From the cell containing the given text, extract its center point as (X, Y) coordinate. 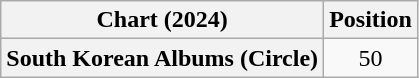
Chart (2024) (162, 20)
50 (371, 58)
Position (371, 20)
South Korean Albums (Circle) (162, 58)
